Search for the cell housing the specified text and yield its (x, y) center coordinate. 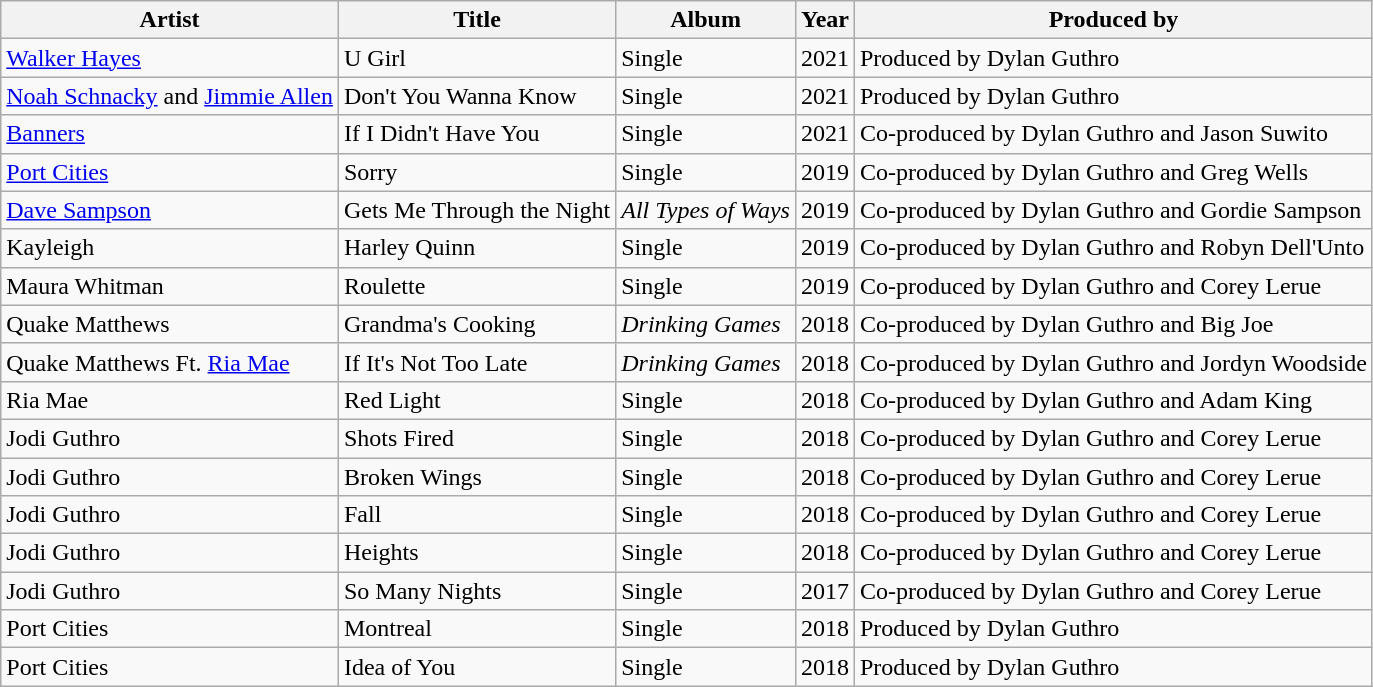
Walker Hayes (170, 58)
Shots Fired (476, 438)
Ria Mae (170, 400)
Co-produced by Dylan Guthro and Greg Wells (1113, 172)
Artist (170, 20)
Quake Matthews Ft. Ria Mae (170, 362)
Co-produced by Dylan Guthro and Robyn Dell'Unto (1113, 248)
Album (706, 20)
If It's Not Too Late (476, 362)
Grandma's Cooking (476, 324)
Maura Whitman (170, 286)
So Many Nights (476, 591)
Produced by (1113, 20)
Co-produced by Dylan Guthro and Gordie Sampson (1113, 210)
Red Light (476, 400)
Co-produced by Dylan Guthro and Jordyn Woodside (1113, 362)
Gets Me Through the Night (476, 210)
Broken Wings (476, 477)
Noah Schnacky and Jimmie Allen (170, 96)
U Girl (476, 58)
Sorry (476, 172)
Quake Matthews (170, 324)
If I Didn't Have You (476, 134)
Title (476, 20)
Montreal (476, 629)
Dave Sampson (170, 210)
Fall (476, 515)
Idea of You (476, 667)
All Types of Ways (706, 210)
2017 (824, 591)
Kayleigh (170, 248)
Co-produced by Dylan Guthro and Jason Suwito (1113, 134)
Co-produced by Dylan Guthro and Adam King (1113, 400)
Roulette (476, 286)
Heights (476, 553)
Co-produced by Dylan Guthro and Big Joe (1113, 324)
Year (824, 20)
Don't You Wanna Know (476, 96)
Harley Quinn (476, 248)
Banners (170, 134)
